Find where the given text appears and provide that cell's center as (x, y) coordinate. 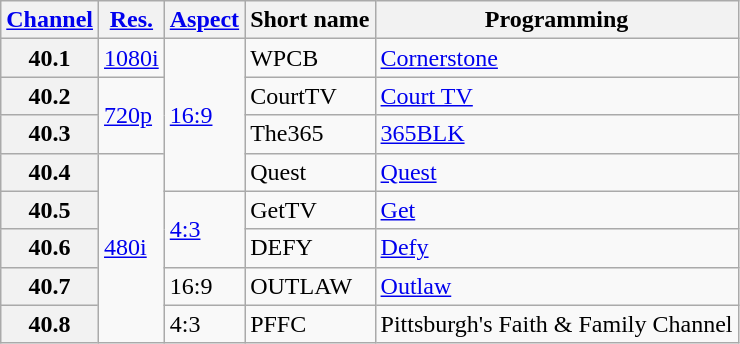
Court TV (556, 96)
40.2 (50, 96)
40.1 (50, 58)
Short name (310, 20)
720p (132, 115)
365BLK (556, 134)
40.5 (50, 210)
Res. (132, 20)
40.8 (50, 324)
Pittsburgh's Faith & Family Channel (556, 324)
40.4 (50, 172)
Channel (50, 20)
Outlaw (556, 286)
40.3 (50, 134)
The365 (310, 134)
Cornerstone (556, 58)
40.6 (50, 248)
PFFC (310, 324)
40.7 (50, 286)
WPCB (310, 58)
480i (132, 248)
OUTLAW (310, 286)
Programming (556, 20)
Defy (556, 248)
DEFY (310, 248)
1080i (132, 58)
CourtTV (310, 96)
GetTV (310, 210)
Get (556, 210)
Aspect (204, 20)
